Scan for the cell matching the given text and deliver its (x, y) coordinate at center. 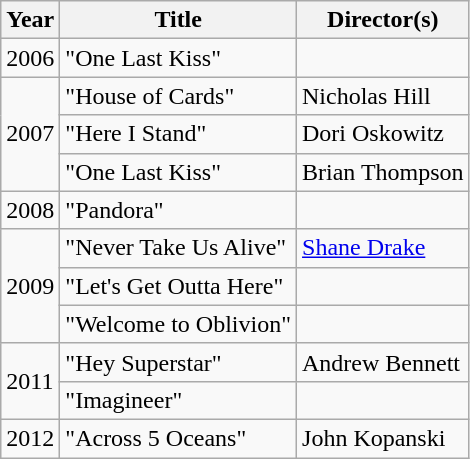
2012 (30, 438)
2007 (30, 134)
Andrew Bennett (384, 362)
"Across 5 Oceans" (178, 438)
"Imagineer" (178, 400)
Nicholas Hill (384, 96)
Director(s) (384, 20)
"Pandora" (178, 210)
"Never Take Us Alive" (178, 248)
2009 (30, 286)
"Let's Get Outta Here" (178, 286)
Title (178, 20)
"Here I Stand" (178, 134)
2008 (30, 210)
Year (30, 20)
John Kopanski (384, 438)
"House of Cards" (178, 96)
Brian Thompson (384, 172)
"Hey Superstar" (178, 362)
2011 (30, 381)
2006 (30, 58)
"Welcome to Oblivion" (178, 324)
Shane Drake (384, 248)
Dori Oskowitz (384, 134)
